Pinpoint the cell where the given text exists, returning its [x, y] midpoint coordinate. 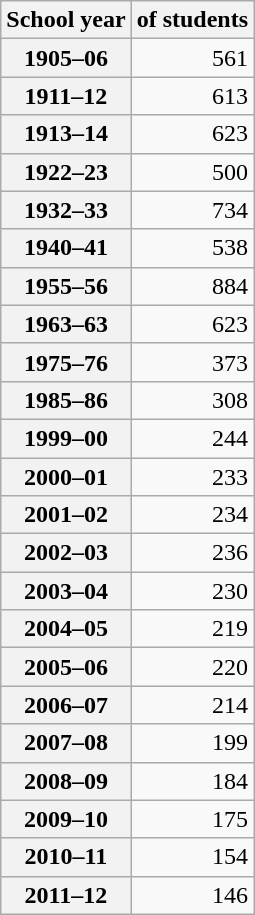
1999–00 [66, 438]
308 [192, 400]
1913–14 [66, 134]
2002–03 [66, 553]
734 [192, 210]
234 [192, 515]
1911–12 [66, 96]
1963–63 [66, 324]
1922–23 [66, 172]
2001–02 [66, 515]
230 [192, 591]
236 [192, 553]
2000–01 [66, 477]
233 [192, 477]
2003–04 [66, 591]
214 [192, 705]
2004–05 [66, 629]
613 [192, 96]
219 [192, 629]
2008–09 [66, 781]
884 [192, 286]
2011–12 [66, 895]
School year [66, 20]
199 [192, 743]
2005–06 [66, 667]
1940–41 [66, 248]
2007–08 [66, 743]
561 [192, 58]
538 [192, 248]
2006–07 [66, 705]
1905–06 [66, 58]
373 [192, 362]
175 [192, 819]
1955–56 [66, 286]
1985–86 [66, 400]
244 [192, 438]
146 [192, 895]
154 [192, 857]
1975–76 [66, 362]
of students [192, 20]
1932–33 [66, 210]
184 [192, 781]
2009–10 [66, 819]
2010–11 [66, 857]
500 [192, 172]
220 [192, 667]
